Locate the cell with the specified text and output its [X, Y] center coordinate. 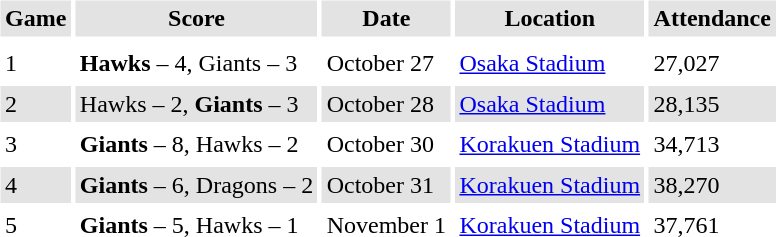
Attendance [712, 18]
4 [35, 185]
October 28 [386, 104]
38,270 [712, 185]
27,027 [712, 64]
Date [386, 18]
October 31 [386, 185]
Giants – 6, Dragons – 2 [196, 185]
2 [35, 104]
Hawks – 2, Giants – 3 [196, 104]
Location [550, 18]
1 [35, 64]
28,135 [712, 104]
3 [35, 144]
Score [196, 18]
Hawks – 4, Giants – 3 [196, 64]
October 27 [386, 64]
Giants – 8, Hawks – 2 [196, 144]
October 30 [386, 144]
34,713 [712, 144]
Game [35, 18]
